Output the [X, Y] coordinate of the center of the cell containing the given text.  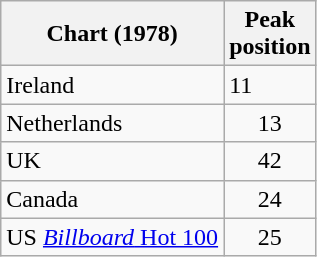
Ireland [112, 85]
Canada [112, 199]
13 [270, 123]
24 [270, 199]
Chart (1978) [112, 34]
11 [270, 85]
42 [270, 161]
UK [112, 161]
US Billboard Hot 100 [112, 237]
Netherlands [112, 123]
25 [270, 237]
Peakposition [270, 34]
